Determine the [x, y] coordinate at the center of the cell enclosing the given text.  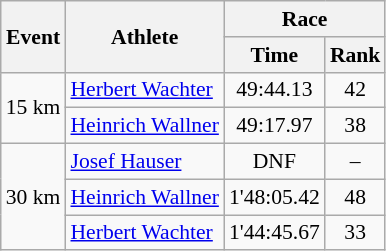
Rank [356, 55]
49:17.97 [274, 126]
30 km [34, 198]
15 km [34, 108]
1'44:45.67 [274, 233]
– [356, 162]
Athlete [144, 36]
Event [34, 36]
42 [356, 90]
Josef Hauser [144, 162]
Race [305, 19]
48 [356, 197]
33 [356, 233]
38 [356, 126]
49:44.13 [274, 90]
DNF [274, 162]
Time [274, 55]
1'48:05.42 [274, 197]
